Provide the [x, y] coordinate of the cell's center where the given text is located.  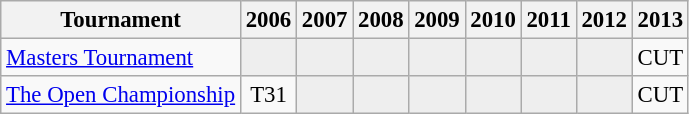
2013 [660, 20]
Masters Tournament [121, 58]
2012 [604, 20]
2009 [437, 20]
The Open Championship [121, 95]
2007 [325, 20]
Tournament [121, 20]
2011 [548, 20]
2010 [493, 20]
2008 [381, 20]
2006 [268, 20]
T31 [268, 95]
